Locate the cell with the specified text and output its (x, y) center coordinate. 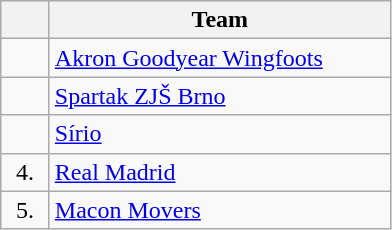
Macon Movers (220, 210)
Sírio (220, 134)
Real Madrid (220, 172)
Spartak ZJŠ Brno (220, 96)
5. (26, 210)
Akron Goodyear Wingfoots (220, 58)
4. (26, 172)
Team (220, 20)
